Determine the [X, Y] coordinate at the center of the cell enclosing the given text.  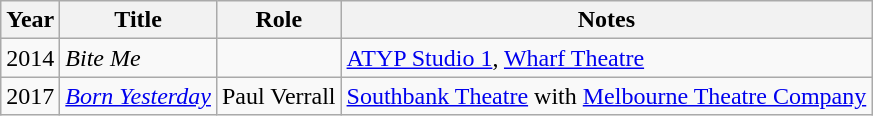
Southbank Theatre with Melbourne Theatre Company [606, 96]
Bite Me [138, 58]
2017 [30, 96]
Year [30, 20]
ATYP Studio 1, Wharf Theatre [606, 58]
Role [278, 20]
Notes [606, 20]
2014 [30, 58]
Title [138, 20]
Paul Verrall [278, 96]
Born Yesterday [138, 96]
